Return the (x, y) coordinate for the center point of the cell that contains the specified text.  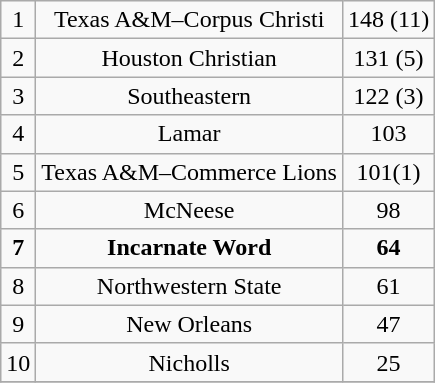
122 (3) (388, 96)
2 (18, 58)
131 (5) (388, 58)
7 (18, 248)
Houston Christian (190, 58)
1 (18, 20)
103 (388, 134)
5 (18, 172)
3 (18, 96)
Texas A&M–Corpus Christi (190, 20)
10 (18, 362)
Texas A&M–Commerce Lions (190, 172)
61 (388, 286)
Nicholls (190, 362)
25 (388, 362)
64 (388, 248)
47 (388, 324)
Incarnate Word (190, 248)
Lamar (190, 134)
Northwestern State (190, 286)
New Orleans (190, 324)
101(1) (388, 172)
9 (18, 324)
Southeastern (190, 96)
6 (18, 210)
98 (388, 210)
McNeese (190, 210)
148 (11) (388, 20)
4 (18, 134)
8 (18, 286)
